Locate the cell with the specified text and output its (X, Y) center coordinate. 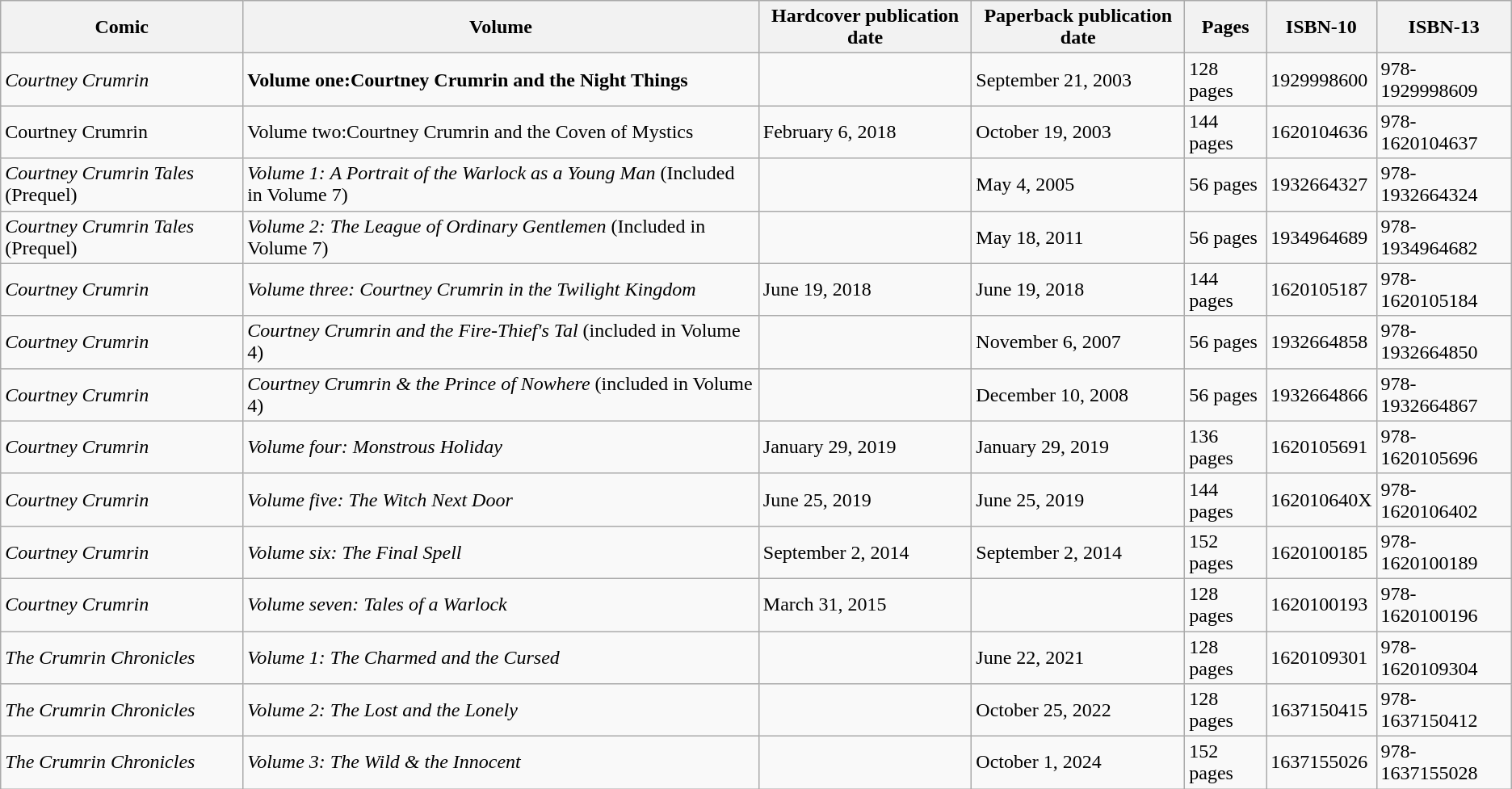
ISBN-13 (1444, 27)
October 1, 2024 (1078, 762)
Volume 3: The Wild & the Innocent (501, 762)
Paperback publication date (1078, 27)
978-1932664867 (1444, 394)
Volume (501, 27)
978-1620105184 (1444, 289)
1620109301 (1321, 657)
978-1929998609 (1444, 79)
1620105187 (1321, 289)
December 10, 2008 (1078, 394)
February 6, 2018 (865, 132)
1932664858 (1321, 342)
1932664327 (1321, 184)
1620100185 (1321, 552)
March 31, 2015 (865, 604)
Courtney Crumrin & the Prince of Nowhere (included in Volume 4) (501, 394)
May 4, 2005 (1078, 184)
Hardcover publication date (865, 27)
October 25, 2022 (1078, 711)
October 19, 2003 (1078, 132)
978-1637150412 (1444, 711)
May 18, 2011 (1078, 237)
978-1934964682 (1444, 237)
Volume four: Monstrous Holiday (501, 447)
978-1620106402 (1444, 499)
Volume seven: Tales of a Warlock (501, 604)
978-1620105696 (1444, 447)
1934964689 (1321, 237)
Volume 1: A Portrait of the Warlock as a Young Man (Included in Volume 7) (501, 184)
September 21, 2003 (1078, 79)
1637150415 (1321, 711)
Volume 2: The Lost and the Lonely (501, 711)
Volume one:Courtney Crumrin and the Night Things (501, 79)
162010640X (1321, 499)
ISBN-10 (1321, 27)
November 6, 2007 (1078, 342)
136 pages (1226, 447)
1620105691 (1321, 447)
978-1620109304 (1444, 657)
1620100193 (1321, 604)
Comic (122, 27)
Volume 1: The Charmed and the Cursed (501, 657)
Volume 2: The League of Ordinary Gentlemen (Included in Volume 7) (501, 237)
1932664866 (1321, 394)
Volume three: Courtney Crumrin in the Twilight Kingdom (501, 289)
June 22, 2021 (1078, 657)
Volume six: The Final Spell (501, 552)
978-1932664324 (1444, 184)
978-1620100196 (1444, 604)
978-1637155028 (1444, 762)
Pages (1226, 27)
Volume two:Courtney Crumrin and the Coven of Mystics (501, 132)
978-1620100189 (1444, 552)
Volume five: The Witch Next Door (501, 499)
978-1620104637 (1444, 132)
1637155026 (1321, 762)
1620104636 (1321, 132)
978-1932664850 (1444, 342)
Courtney Crumrin and the Fire-Thief's Tal (included in Volume 4) (501, 342)
1929998600 (1321, 79)
